Determine the [X, Y] coordinate at the center of the cell enclosing the given text.  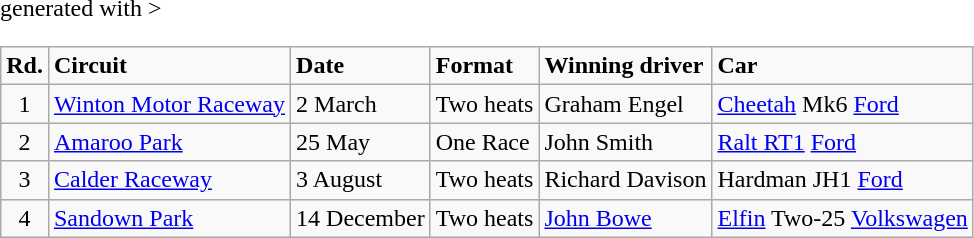
Elfin Two-25 Volkswagen [842, 218]
Circuit [169, 66]
Date [361, 66]
Graham Engel [626, 104]
John Bowe [626, 218]
Winton Motor Raceway [169, 104]
3 [25, 180]
Sandown Park [169, 218]
Calder Raceway [169, 180]
Cheetah Mk6 Ford [842, 104]
Format [484, 66]
One Race [484, 142]
1 [25, 104]
Hardman JH1 Ford [842, 180]
14 December [361, 218]
2 March [361, 104]
25 May [361, 142]
Richard Davison [626, 180]
2 [25, 142]
Ralt RT1 Ford [842, 142]
Car [842, 66]
4 [25, 218]
Rd. [25, 66]
3 August [361, 180]
John Smith [626, 142]
Amaroo Park [169, 142]
Winning driver [626, 66]
